Output the (X, Y) coordinate of the center of the cell containing the given text.  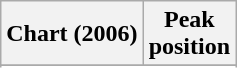
Peakposition (189, 34)
Chart (2006) (72, 34)
